Capture the cell that displays the provided text and extract its (X, Y) central coordinate. 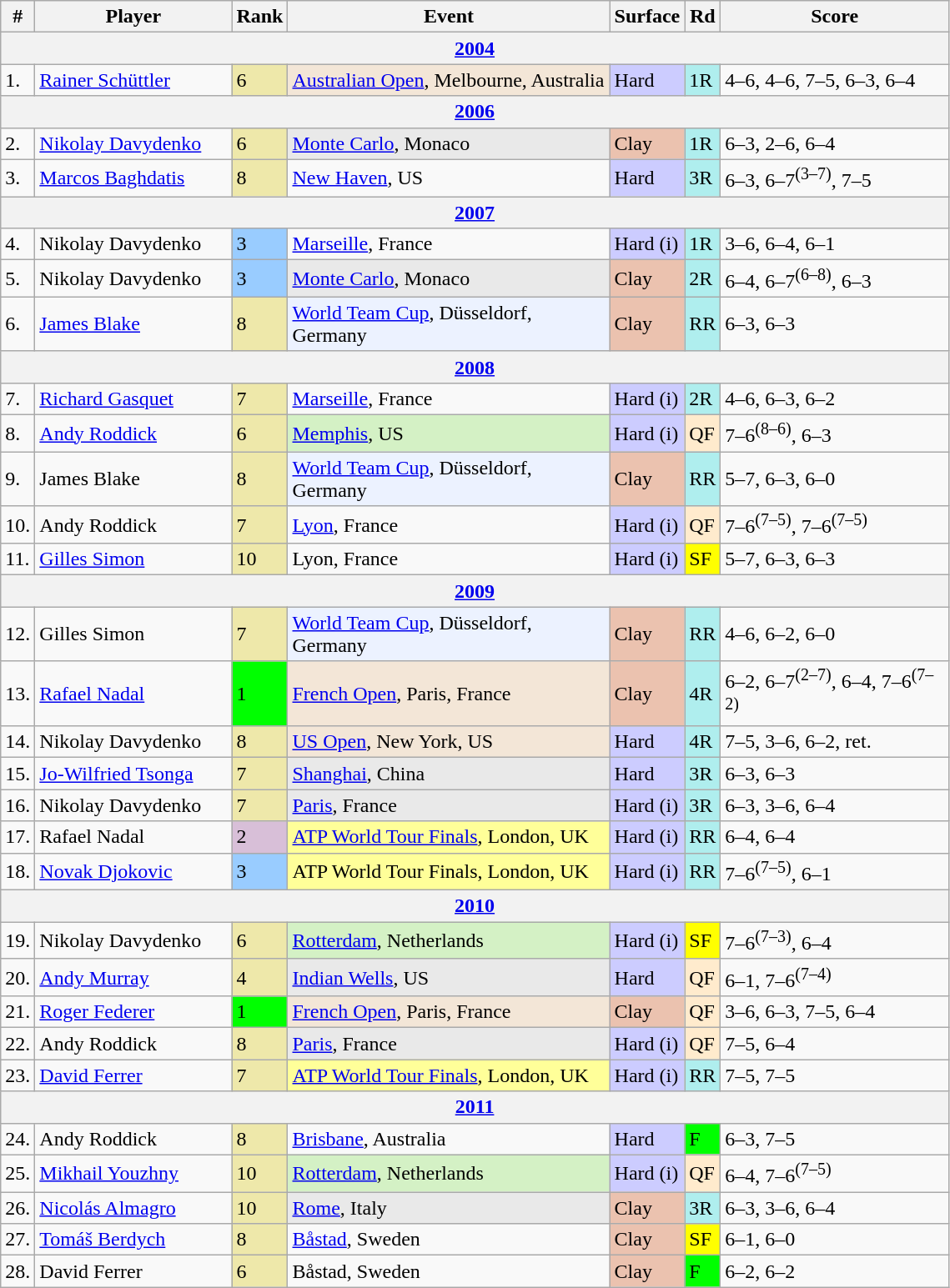
4–6, 6–2, 6–0 (835, 634)
8. (18, 434)
6–3, 2–6, 6–4 (835, 143)
4–6, 6–3, 6–2 (835, 398)
Mikhail Youzhny (133, 1174)
7–5, 6–4 (835, 1044)
7–6(7–5), 7–6(7–5) (835, 525)
5–7, 6–3, 6–3 (835, 559)
9. (18, 479)
6–2, 6–7(2–7), 6–4, 7–6(7–2) (835, 694)
2. (18, 143)
6–1, 7–6(7–4) (835, 977)
4. (18, 244)
6–4, 6–7(6–8), 6–3 (835, 278)
12. (18, 634)
Tomáš Berdych (133, 1240)
2007 (475, 213)
Jo-Wilfried Tsonga (133, 774)
Rainer Schüttler (133, 80)
2009 (475, 591)
Richard Gasquet (133, 398)
Rd (702, 17)
15. (18, 774)
19. (18, 940)
3–6, 6–4, 6–1 (835, 244)
2006 (475, 112)
2011 (475, 1107)
3. (18, 178)
Indian Wells, US (449, 977)
6–4, 7–6(7–5) (835, 1174)
7. (18, 398)
16. (18, 805)
11. (18, 559)
Australian Open, Melbourne, Australia (449, 80)
3–6, 6–3, 7–5, 6–4 (835, 1012)
6–4, 6–4 (835, 837)
6–3, 6–7(3–7), 7–5 (835, 178)
13. (18, 694)
5–7, 6–3, 6–0 (835, 479)
28. (18, 1271)
14. (18, 742)
US Open, New York, US (449, 742)
7–5, 3–6, 6–2, ret. (835, 742)
Novak Djokovic (133, 872)
Rank (260, 17)
Score (835, 17)
6. (18, 323)
Rome, Italy (449, 1208)
6–3, 7–5 (835, 1139)
Brisbane, Australia (449, 1139)
2 (260, 837)
New Haven, US (449, 178)
21. (18, 1012)
7–6(8–6), 6–3 (835, 434)
10. (18, 525)
Shanghai, China (449, 774)
4 (260, 977)
Event (449, 17)
# (18, 17)
25. (18, 1174)
Nicolás Almagro (133, 1208)
26. (18, 1208)
4–6, 4–6, 7–5, 6–3, 6–4 (835, 80)
20. (18, 977)
7–6(7–5), 6–1 (835, 872)
2008 (475, 367)
5. (18, 278)
Surface (647, 17)
1. (18, 80)
18. (18, 872)
24. (18, 1139)
6–1, 6–0 (835, 1240)
7–6(7–3), 6–4 (835, 940)
Marcos Baghdatis (133, 178)
Roger Federer (133, 1012)
Andy Murray (133, 977)
Memphis, US (449, 434)
23. (18, 1075)
17. (18, 837)
7–5, 7–5 (835, 1075)
6–2, 6–2 (835, 1271)
27. (18, 1240)
Player (133, 17)
22. (18, 1044)
2010 (475, 906)
2004 (475, 48)
